Output the (x, y) coordinate of the center of the cell containing the given text.  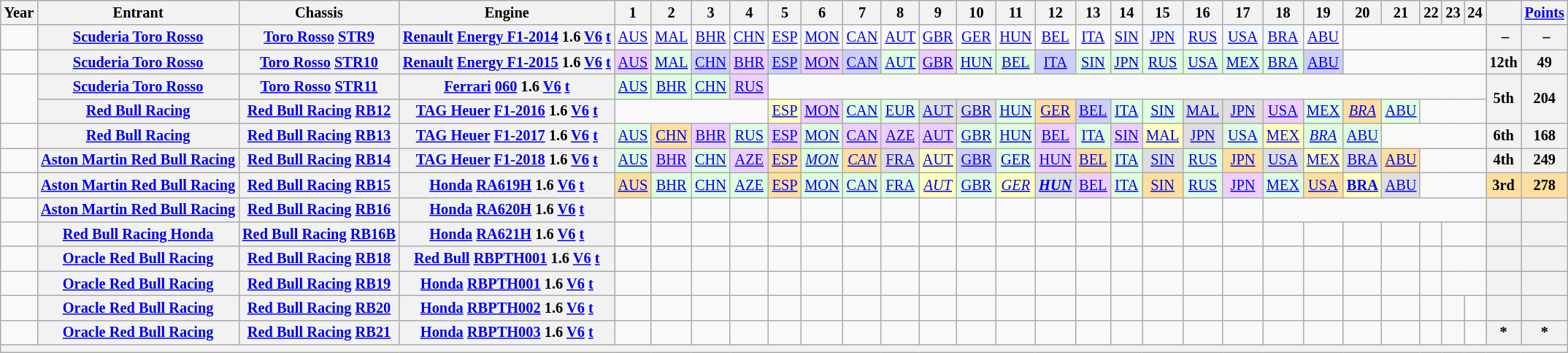
Honda RA621H 1.6 V6 t (507, 234)
6th (1504, 136)
7 (863, 12)
9 (938, 12)
11 (1015, 12)
12 (1056, 12)
Honda RBPTH002 1.6 V6 t (507, 308)
2 (672, 12)
Red Bull Racing RB18 (319, 259)
Honda RBPTH001 1.6 V6 t (507, 284)
Toro Rosso STR10 (319, 62)
Red Bull Racing RB19 (319, 284)
1 (633, 12)
12th (1504, 62)
Red Bull Racing RB16B (319, 234)
Renault Energy F1-2015 1.6 V6 t (507, 62)
23 (1453, 12)
Toro Rosso STR11 (319, 86)
Engine (507, 12)
49 (1545, 62)
13 (1093, 12)
Honda RA619H 1.6 V6 t (507, 185)
204 (1545, 98)
Year (19, 12)
Chassis (319, 12)
EUR (900, 111)
Points (1545, 12)
Red Bull Racing RB15 (319, 185)
Red Bull RBPTH001 1.6 V6 t (507, 259)
8 (900, 12)
Red Bull Racing Honda (138, 234)
4 (749, 12)
Red Bull Racing RB16 (319, 210)
20 (1362, 12)
Red Bull Racing RB13 (319, 136)
21 (1402, 12)
Red Bull Racing RB12 (319, 111)
Honda RA620H 1.6 V6 t (507, 210)
19 (1323, 12)
168 (1545, 136)
249 (1545, 160)
16 (1203, 12)
Red Bull Racing RB20 (319, 308)
Red Bull Racing RB21 (319, 333)
3 (711, 12)
6 (822, 12)
5 (785, 12)
24 (1475, 12)
18 (1283, 12)
22 (1431, 12)
17 (1242, 12)
Red Bull Racing RB14 (319, 160)
Toro Rosso STR9 (319, 37)
TAG Heuer F1-2017 1.6 V6 t (507, 136)
4th (1504, 160)
Renault Energy F1-2014 1.6 V6 t (507, 37)
278 (1545, 185)
14 (1126, 12)
Entrant (138, 12)
Ferrari 060 1.6 V6 t (507, 86)
15 (1162, 12)
TAG Heuer F1-2018 1.6 V6 t (507, 160)
10 (977, 12)
5th (1504, 98)
3rd (1504, 185)
Honda RBPTH003 1.6 V6 t (507, 333)
TAG Heuer F1-2016 1.6 V6 t (507, 111)
